From the cell containing the given text, extract its center point as (X, Y) coordinate. 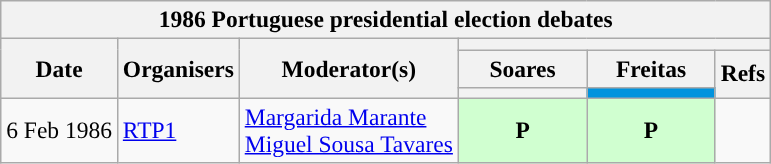
Organisers (178, 68)
Moderator(s) (348, 68)
1986 Portuguese presidential election debates (386, 19)
RTP1 (178, 130)
6 Feb 1986 (60, 130)
Freitas (651, 68)
Refs (742, 74)
Date (60, 68)
Margarida MaranteMiguel Sousa Tavares (348, 130)
Soares (522, 68)
